Return the (X, Y) coordinate for the center point of the cell that contains the specified text.  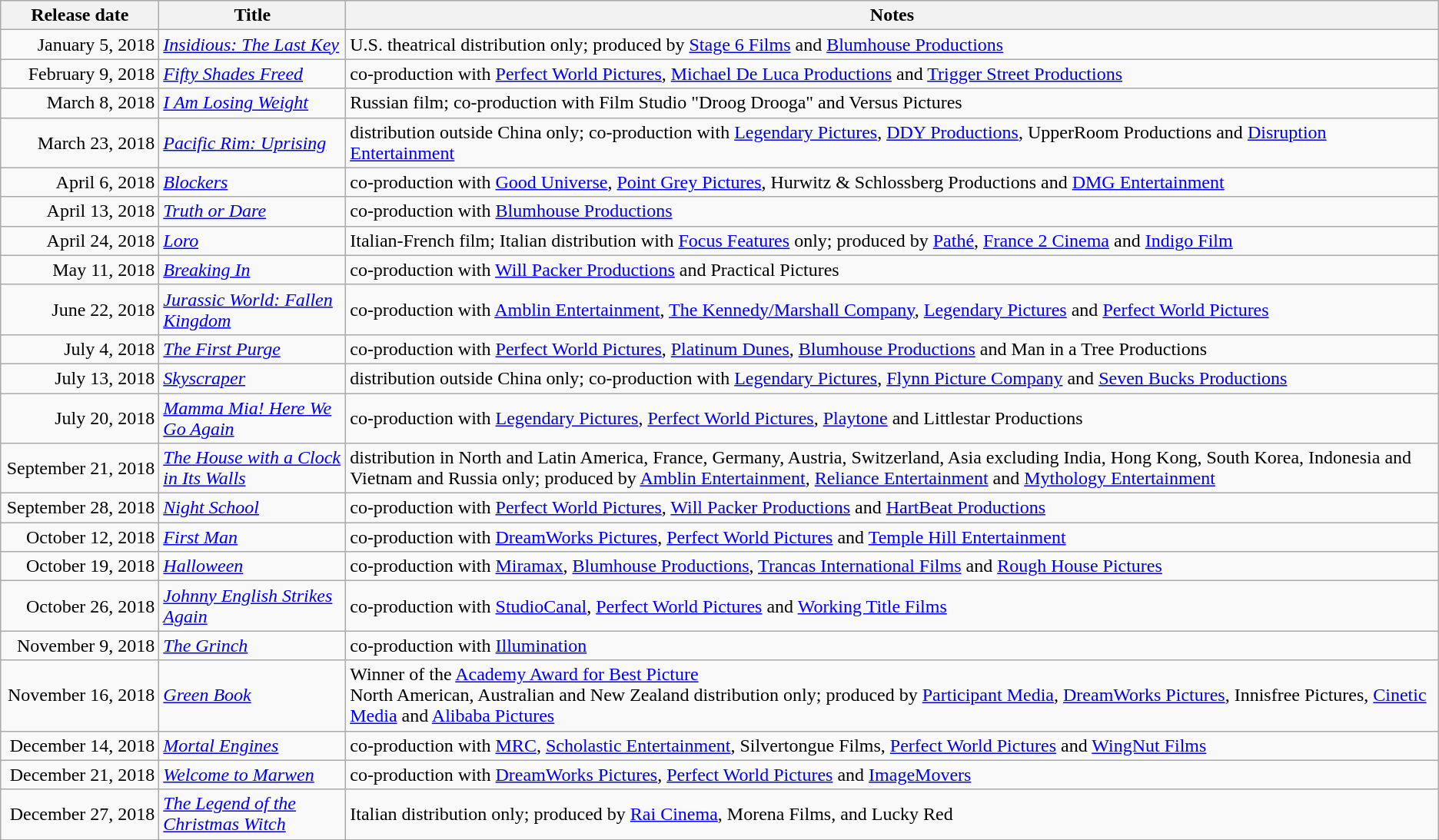
December 21, 2018 (80, 775)
April 6, 2018 (80, 182)
June 22, 2018 (80, 309)
October 12, 2018 (80, 537)
Pacific Rim: Uprising (252, 143)
Blockers (252, 182)
Release date (80, 15)
co-production with Perfect World Pictures, Michael De Luca Productions and Trigger Street Productions (892, 74)
Night School (252, 508)
The Legend of the Christmas Witch (252, 815)
Russian film; co-production with Film Studio "Droog Drooga" and Versus Pictures (892, 103)
co-production with Legendary Pictures, Perfect World Pictures, Playtone and Littlestar Productions (892, 418)
April 13, 2018 (80, 211)
The Grinch (252, 646)
October 26, 2018 (80, 606)
co-production with Good Universe, Point Grey Pictures, Hurwitz & Schlossberg Productions and DMG Entertainment (892, 182)
Green Book (252, 696)
co-production with Illumination (892, 646)
Italian distribution only; produced by Rai Cinema, Morena Films, and Lucky Red (892, 815)
The House with a Clock in Its Walls (252, 469)
April 24, 2018 (80, 241)
May 11, 2018 (80, 270)
co-production with DreamWorks Pictures, Perfect World Pictures and Temple Hill Entertainment (892, 537)
I Am Losing Weight (252, 103)
co-production with StudioCanal, Perfect World Pictures and Working Title Films (892, 606)
Fifty Shades Freed (252, 74)
distribution outside China only; co-production with Legendary Pictures, Flynn Picture Company and Seven Bucks Productions (892, 378)
co-production with Amblin Entertainment, The Kennedy/Marshall Company, Legendary Pictures and Perfect World Pictures (892, 309)
First Man (252, 537)
Insidious: The Last Key (252, 45)
Halloween (252, 566)
co-production with Perfect World Pictures, Will Packer Productions and HartBeat Productions (892, 508)
July 4, 2018 (80, 349)
Jurassic World: Fallen Kingdom (252, 309)
co-production with DreamWorks Pictures, Perfect World Pictures and ImageMovers (892, 775)
Breaking In (252, 270)
March 23, 2018 (80, 143)
Welcome to Marwen (252, 775)
March 8, 2018 (80, 103)
Notes (892, 15)
October 19, 2018 (80, 566)
co-production with Blumhouse Productions (892, 211)
Title (252, 15)
Mortal Engines (252, 745)
co-production with Will Packer Productions and Practical Pictures (892, 270)
November 16, 2018 (80, 696)
November 9, 2018 (80, 646)
U.S. theatrical distribution only; produced by Stage 6 Films and Blumhouse Productions (892, 45)
July 20, 2018 (80, 418)
January 5, 2018 (80, 45)
September 28, 2018 (80, 508)
co-production with Perfect World Pictures, Platinum Dunes, Blumhouse Productions and Man in a Tree Productions (892, 349)
Johnny English Strikes Again (252, 606)
December 27, 2018 (80, 815)
co-production with Miramax, Blumhouse Productions, Trancas International Films and Rough House Pictures (892, 566)
Truth or Dare (252, 211)
Mamma Mia! Here We Go Again (252, 418)
co-production with MRC, Scholastic Entertainment, Silvertongue Films, Perfect World Pictures and WingNut Films (892, 745)
Italian-French film; Italian distribution with Focus Features only; produced by Pathé, France 2 Cinema and Indigo Film (892, 241)
Skyscraper (252, 378)
December 14, 2018 (80, 745)
Loro (252, 241)
September 21, 2018 (80, 469)
July 13, 2018 (80, 378)
distribution outside China only; co-production with Legendary Pictures, DDY Productions, UpperRoom Productions and Disruption Entertainment (892, 143)
The First Purge (252, 349)
February 9, 2018 (80, 74)
